Locate the cell with the specified text and output its (X, Y) center coordinate. 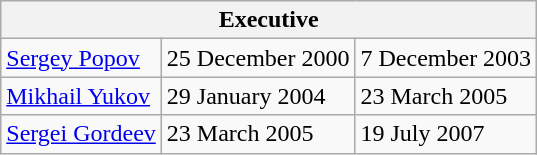
25 December 2000 (258, 58)
29 January 2004 (258, 96)
7 December 2003 (446, 58)
Mikhail Yukov (82, 96)
Sergei Gordeev (82, 134)
19 July 2007 (446, 134)
Sergey Popov (82, 58)
Executive (269, 20)
